Pinpoint the cell where the given text exists, returning its (x, y) midpoint coordinate. 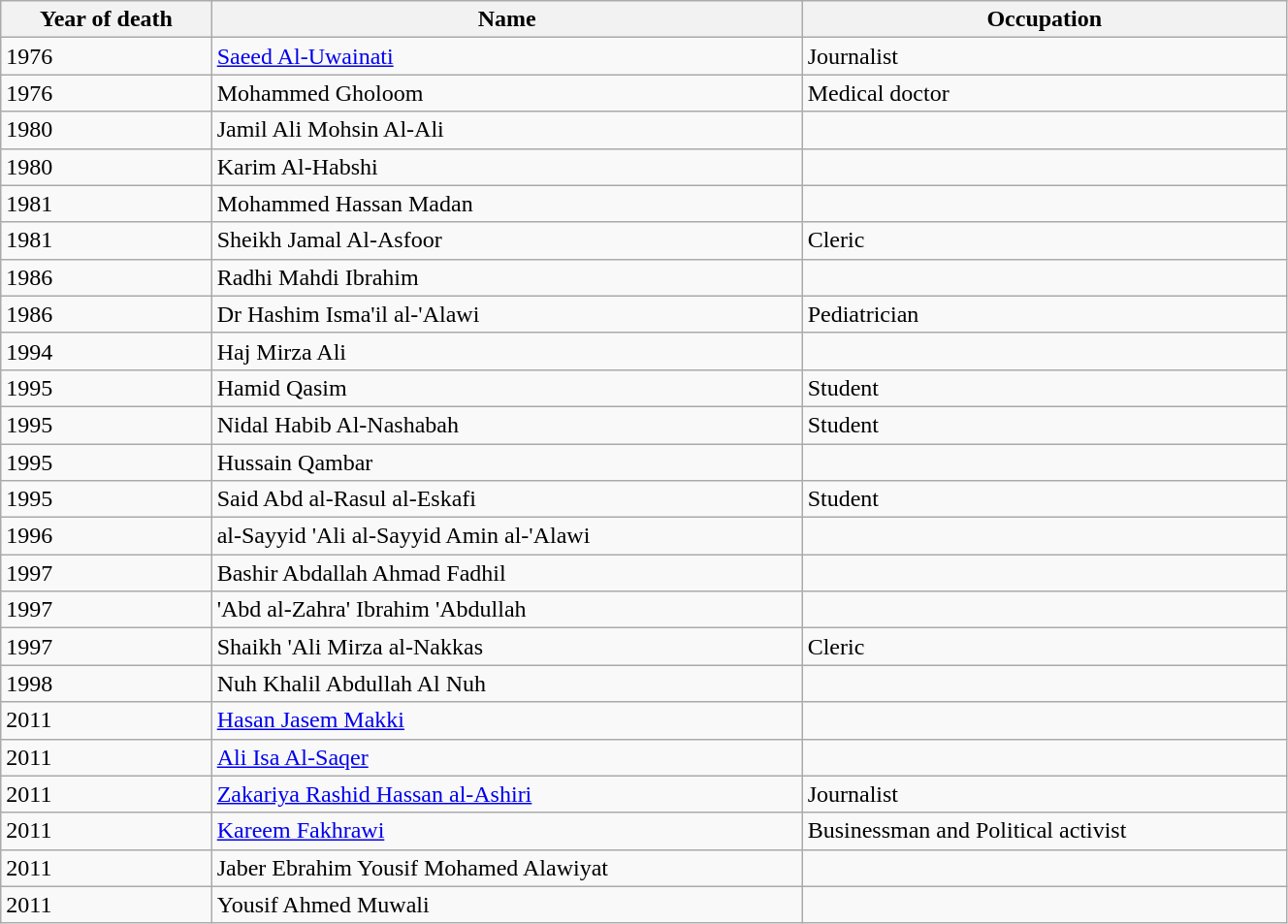
Occupation (1044, 19)
'Abd al-Zahra' Ibrahim 'Abdullah (506, 610)
Mohammed Gholoom (506, 93)
1996 (107, 536)
Bashir Abdallah Ahmad Fadhil (506, 573)
Jaber Ebrahim Yousif Mohamed Alawiyat (506, 868)
Businessman and Political activist (1044, 831)
Hussain Qambar (506, 462)
Saeed Al-Uwainati (506, 56)
Yousif Ahmed Muwali (506, 905)
Karim Al-Habshi (506, 167)
Name (506, 19)
Shaikh 'Ali Mirza al-Nakkas (506, 647)
al-Sayyid 'Ali al-Sayyid Amin al-'Alawi (506, 536)
Haj Mirza Ali (506, 351)
Medical doctor (1044, 93)
Pediatrician (1044, 314)
Year of death (107, 19)
Hamid Qasim (506, 388)
Dr Hashim Isma'il al-'Alawi (506, 314)
Zakariya Rashid Hassan al-Ashiri (506, 794)
Nuh Khalil Abdullah Al Nuh (506, 684)
Hasan Jasem Makki (506, 720)
Radhi Mahdi Ibrahim (506, 277)
Said Abd al-Rasul al-Eskafi (506, 499)
Sheikh Jamal Al-Asfoor (506, 240)
Ali Isa Al-Saqer (506, 757)
Kareem Fakhrawi (506, 831)
Mohammed Hassan Madan (506, 204)
Nidal Habib Al-Nashabah (506, 425)
Jamil Ali Mohsin Al-Ali (506, 130)
1998 (107, 684)
1994 (107, 351)
